Search for the cell housing the specified text and yield its (X, Y) center coordinate. 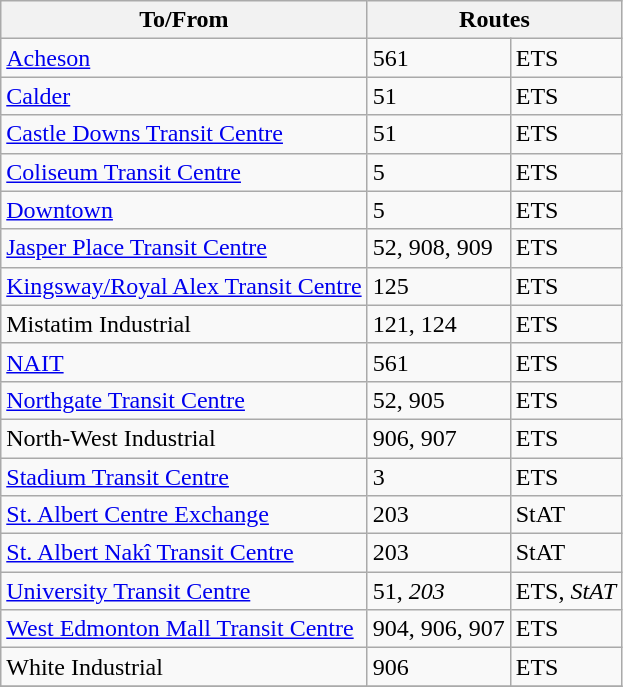
52, 905 (438, 400)
Coliseum Transit Centre (184, 172)
52, 908, 909 (438, 248)
Calder (184, 96)
To/From (184, 20)
Downtown (184, 210)
Routes (494, 20)
Kingsway/Royal Alex Transit Centre (184, 286)
ETS, StAT (566, 591)
51, 203 (438, 591)
121, 124 (438, 324)
906 (438, 667)
St. Albert Nakî Transit Centre (184, 553)
125 (438, 286)
St. Albert Centre Exchange (184, 515)
Stadium Transit Centre (184, 477)
3 (438, 477)
Acheson (184, 58)
North-West Industrial (184, 438)
University Transit Centre (184, 591)
Mistatim Industrial (184, 324)
White Industrial (184, 667)
904, 906, 907 (438, 629)
Jasper Place Transit Centre (184, 248)
Northgate Transit Centre (184, 400)
West Edmonton Mall Transit Centre (184, 629)
NAIT (184, 362)
906, 907 (438, 438)
Castle Downs Transit Centre (184, 134)
